Provide the (x, y) coordinate of the cell's center where the given text is located.  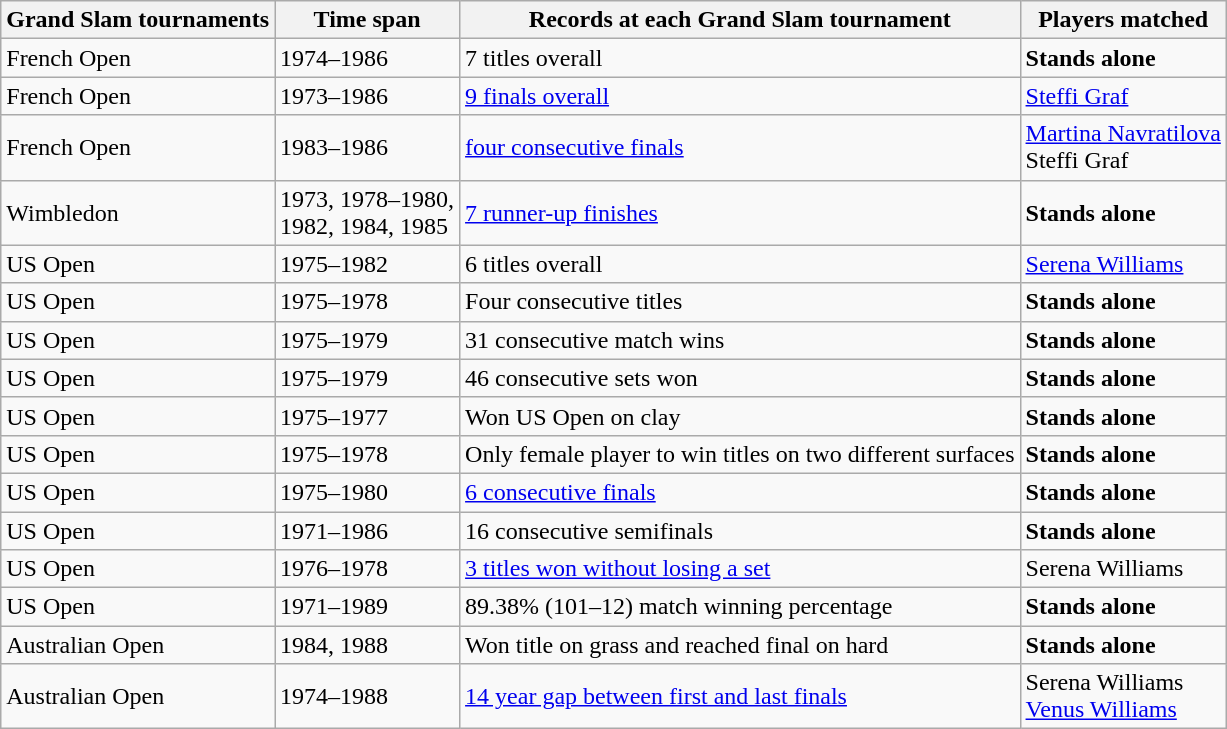
1975–1977 (366, 416)
14 year gap between first and last finals (740, 696)
Won title on grass and reached final on hard (740, 645)
Four consecutive titles (740, 302)
89.38% (101–12) match winning percentage (740, 607)
1971–1989 (366, 607)
Only female player to win titles on two different surfaces (740, 454)
16 consecutive semifinals (740, 531)
31 consecutive match wins (740, 340)
1971–1986 (366, 531)
1973, 1978–1980,1982, 1984, 1985 (366, 212)
1975–1982 (366, 264)
46 consecutive sets won (740, 378)
four consecutive finals (740, 148)
6 titles overall (740, 264)
1974–1986 (366, 58)
Grand Slam tournaments (138, 20)
Time span (366, 20)
1973–1986 (366, 96)
Won US Open on clay (740, 416)
Records at each Grand Slam tournament (740, 20)
7 titles overall (740, 58)
7 runner-up finishes (740, 212)
6 consecutive finals (740, 492)
Steffi Graf (1123, 96)
1984, 1988 (366, 645)
3 titles won without losing a set (740, 569)
Players matched (1123, 20)
Martina NavratilovaSteffi Graf (1123, 148)
9 finals overall (740, 96)
1976–1978 (366, 569)
1974–1988 (366, 696)
Wimbledon (138, 212)
1983–1986 (366, 148)
Serena WilliamsVenus Williams (1123, 696)
1975–1980 (366, 492)
